Pinpoint the cell where the given text exists, returning its [x, y] midpoint coordinate. 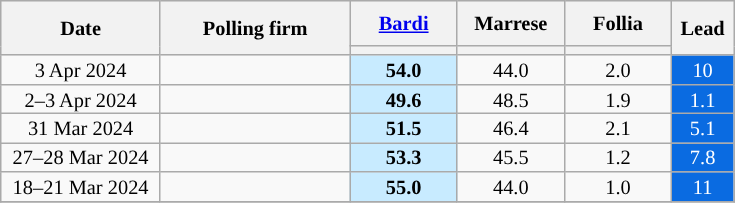
55.0 [404, 186]
2–3 Apr 2024 [81, 98]
1.9 [618, 98]
48.5 [510, 98]
45.5 [510, 156]
Follia [618, 22]
Marrese [510, 22]
27–28 Mar 2024 [81, 156]
31 Mar 2024 [81, 128]
46.4 [510, 128]
1.2 [618, 156]
1.0 [618, 186]
18–21 Mar 2024 [81, 186]
Polling firm [255, 28]
Bardi [404, 22]
10 [703, 70]
3 Apr 2024 [81, 70]
Lead [703, 28]
1.1 [703, 98]
53.3 [404, 156]
7.8 [703, 156]
2.1 [618, 128]
51.5 [404, 128]
Date [81, 28]
5.1 [703, 128]
49.6 [404, 98]
54.0 [404, 70]
11 [703, 186]
2.0 [618, 70]
